Locate the cell with the specified text and output its (x, y) center coordinate. 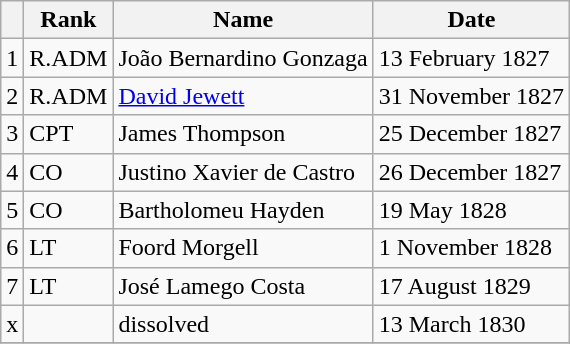
x (12, 324)
Foord Morgell (243, 248)
Justino Xavier de Castro (243, 172)
James Thompson (243, 134)
3 (12, 134)
19 May 1828 (471, 210)
José Lamego Costa (243, 286)
Name (243, 20)
João Bernardino Gonzaga (243, 58)
David Jewett (243, 96)
1 (12, 58)
Bartholomeu Hayden (243, 210)
25 December 1827 (471, 134)
dissolved (243, 324)
Date (471, 20)
7 (12, 286)
17 August 1829 (471, 286)
31 November 1827 (471, 96)
13 March 1830 (471, 324)
1 November 1828 (471, 248)
13 February 1827 (471, 58)
CPT (68, 134)
6 (12, 248)
5 (12, 210)
Rank (68, 20)
26 December 1827 (471, 172)
4 (12, 172)
2 (12, 96)
